For the text-containing cell, return its midpoint in (X, Y) coordinate format. 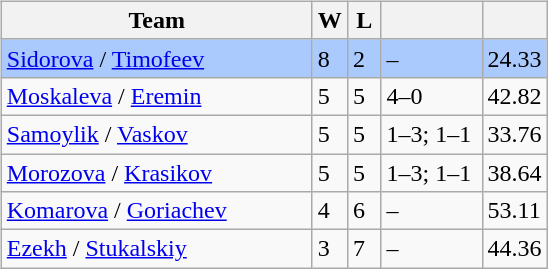
Sidorova / Timofeev (156, 58)
38.64 (514, 173)
2 (364, 58)
Ezekh / Stukalskiy (156, 249)
Morozova / Krasikov (156, 173)
W (330, 20)
33.76 (514, 134)
4 (330, 211)
Samoylik / Vaskov (156, 134)
L (364, 20)
7 (364, 249)
Team (156, 20)
6 (364, 211)
24.33 (514, 58)
44.36 (514, 249)
4–0 (432, 96)
Komarova / Goriachev (156, 211)
42.82 (514, 96)
8 (330, 58)
53.11 (514, 211)
3 (330, 249)
Moskaleva / Eremin (156, 96)
